Scan for the cell matching the given text and deliver its (X, Y) coordinate at center. 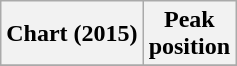
Peakposition (189, 34)
Chart (2015) (72, 34)
